Return the [X, Y] coordinate for the center point of the cell that contains the specified text.  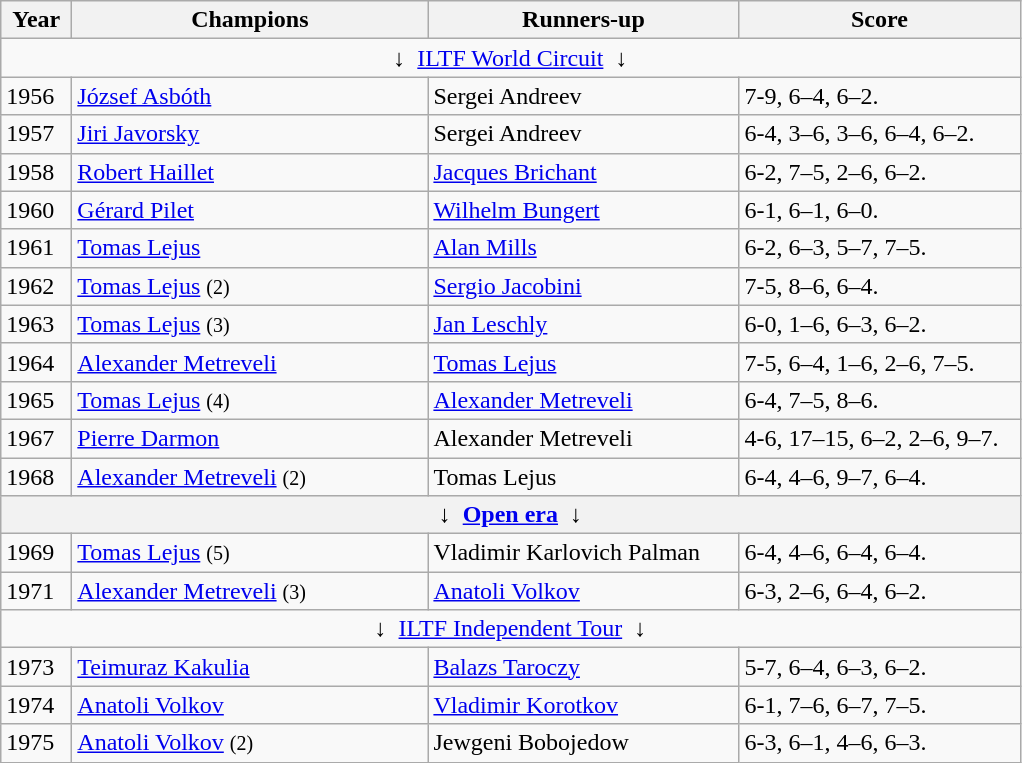
Jacques Brichant [584, 172]
1973 [36, 667]
6-0, 1–6, 6–3, 6–2. [880, 324]
Wilhelm Bungert [584, 210]
6-1, 7–6, 6–7, 7–5. [880, 705]
Tomas Lejus (2) [250, 286]
József Asbóth [250, 96]
6-1, 6–1, 6–0. [880, 210]
1969 [36, 553]
6-2, 7–5, 2–6, 6–2. [880, 172]
1962 [36, 286]
Alan Mills [584, 248]
6-4, 3–6, 3–6, 6–4, 6–2. [880, 134]
7-9, 6–4, 6–2. [880, 96]
Teimuraz Kakulia [250, 667]
Jewgeni Bobojedow [584, 743]
Year [36, 20]
1963 [36, 324]
↓ ILTF Independent Tour ↓ [510, 629]
1968 [36, 477]
Vladimir Korotkov [584, 705]
Tomas Lejus (5) [250, 553]
6-2, 6–3, 5–7, 7–5. [880, 248]
Tomas Lejus (3) [250, 324]
Robert Haillet [250, 172]
6-4, 7–5, 8–6. [880, 400]
7-5, 8–6, 6–4. [880, 286]
1974 [36, 705]
1971 [36, 591]
6-4, 4–6, 6–4, 6–4. [880, 553]
1957 [36, 134]
Tomas Lejus (4) [250, 400]
Sergio Jacobini [584, 286]
1960 [36, 210]
Runners-up [584, 20]
1964 [36, 362]
↓ ILTF World Circuit ↓ [510, 58]
Alexander Metreveli (2) [250, 477]
5-7, 6–4, 6–3, 6–2. [880, 667]
4-6, 17–15, 6–2, 2–6, 9–7. [880, 438]
1975 [36, 743]
↓ Open era ↓ [510, 515]
Jiri Javorsky [250, 134]
Anatoli Volkov (2) [250, 743]
6-3, 6–1, 4–6, 6–3. [880, 743]
Alexander Metreveli (3) [250, 591]
Pierre Darmon [250, 438]
1958 [36, 172]
Jan Leschly [584, 324]
1956 [36, 96]
Champions [250, 20]
Balazs Taroczy [584, 667]
7-5, 6–4, 1–6, 2–6, 7–5. [880, 362]
1967 [36, 438]
Score [880, 20]
1961 [36, 248]
1965 [36, 400]
Gérard Pilet [250, 210]
6-3, 2–6, 6–4, 6–2. [880, 591]
Vladimir Karlovich Palman [584, 553]
6-4, 4–6, 9–7, 6–4. [880, 477]
